From the cell containing the given text, extract its center point as (x, y) coordinate. 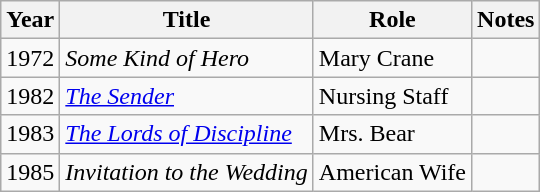
Mrs. Bear (392, 134)
The Lords of Discipline (186, 134)
The Sender (186, 96)
1982 (30, 96)
Role (392, 20)
1972 (30, 58)
1983 (30, 134)
Invitation to the Wedding (186, 172)
Nursing Staff (392, 96)
1985 (30, 172)
Some Kind of Hero (186, 58)
Title (186, 20)
Notes (506, 20)
Year (30, 20)
Mary Crane (392, 58)
American Wife (392, 172)
